Pinpoint the cell where the given text exists, returning its [x, y] midpoint coordinate. 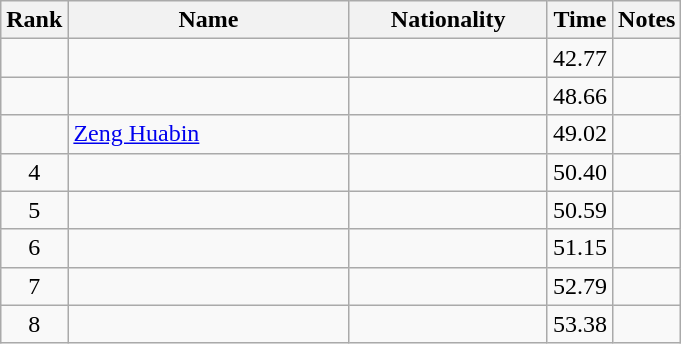
Time [580, 20]
8 [34, 324]
Name [208, 20]
50.59 [580, 210]
48.66 [580, 96]
6 [34, 248]
50.40 [580, 172]
5 [34, 210]
49.02 [580, 134]
42.77 [580, 58]
Notes [647, 20]
7 [34, 286]
Rank [34, 20]
51.15 [580, 248]
Zeng Huabin [208, 134]
53.38 [580, 324]
4 [34, 172]
Nationality [448, 20]
52.79 [580, 286]
